Return (X, Y) of the center of cell containing provided text 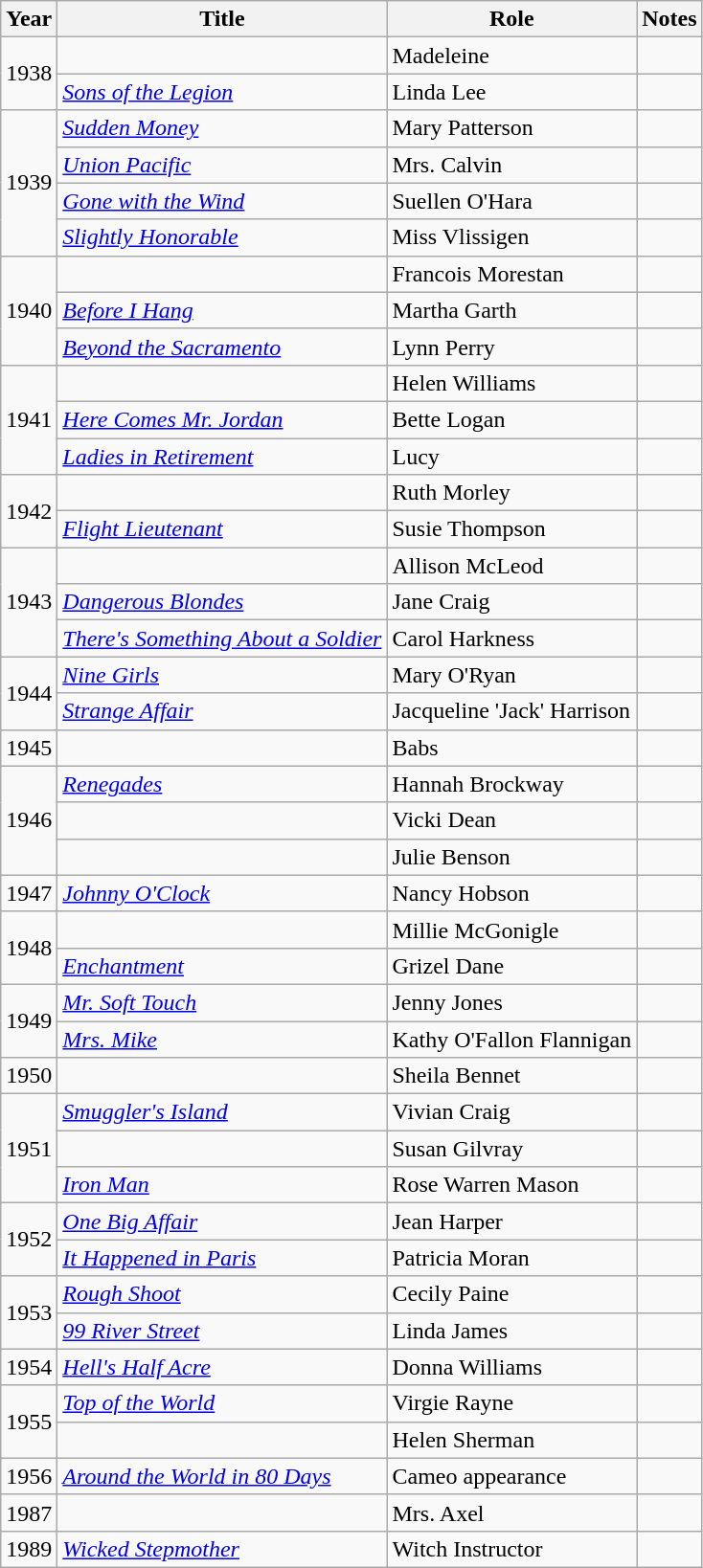
Jenny Jones (511, 1002)
Hannah Brockway (511, 784)
It Happened in Paris (222, 1258)
Smuggler's Island (222, 1112)
Notes (669, 19)
Renegades (222, 784)
1942 (29, 511)
Rough Shoot (222, 1294)
Dangerous Blondes (222, 602)
Title (222, 19)
Before I Hang (222, 310)
Vicki Dean (511, 820)
1951 (29, 1149)
1943 (29, 602)
Jane Craig (511, 602)
Nine Girls (222, 675)
Helen Sherman (511, 1440)
Flight Lieutenant (222, 529)
Suellen O'Hara (511, 201)
1989 (29, 1549)
Helen Williams (511, 383)
Babs (511, 748)
Linda James (511, 1331)
Bette Logan (511, 419)
1987 (29, 1512)
1949 (29, 1020)
Hell's Half Acre (222, 1367)
1955 (29, 1422)
1954 (29, 1367)
Linda Lee (511, 92)
Cecily Paine (511, 1294)
Ruth Morley (511, 493)
99 River Street (222, 1331)
1941 (29, 419)
1945 (29, 748)
1939 (29, 183)
Mrs. Mike (222, 1039)
Lynn Perry (511, 347)
Gone with the Wind (222, 201)
Around the World in 80 Days (222, 1476)
1950 (29, 1076)
Virgie Rayne (511, 1403)
Wicked Stepmother (222, 1549)
Jacqueline 'Jack' Harrison (511, 711)
Sheila Bennet (511, 1076)
Slightly Honorable (222, 237)
1947 (29, 893)
Beyond the Sacramento (222, 347)
1938 (29, 74)
1940 (29, 310)
Johnny O'Clock (222, 893)
1946 (29, 820)
1944 (29, 693)
1956 (29, 1476)
Top of the World (222, 1403)
Miss Vlissigen (511, 237)
1952 (29, 1240)
Role (511, 19)
1953 (29, 1312)
Mrs. Axel (511, 1512)
Vivian Craig (511, 1112)
Mary O'Ryan (511, 675)
Strange Affair (222, 711)
Nancy Hobson (511, 893)
Here Comes Mr. Jordan (222, 419)
Witch Instructor (511, 1549)
Madeleine (511, 56)
There's Something About a Soldier (222, 638)
Mary Patterson (511, 128)
One Big Affair (222, 1221)
Sudden Money (222, 128)
Millie McGonigle (511, 930)
Julie Benson (511, 857)
Union Pacific (222, 165)
Rose Warren Mason (511, 1185)
Mr. Soft Touch (222, 1002)
1948 (29, 948)
Jean Harper (511, 1221)
Year (29, 19)
Francois Morestan (511, 274)
Kathy O'Fallon Flannigan (511, 1039)
Lucy (511, 457)
Susie Thompson (511, 529)
Patricia Moran (511, 1258)
Mrs. Calvin (511, 165)
Sons of the Legion (222, 92)
Grizel Dane (511, 966)
Susan Gilvray (511, 1149)
Carol Harkness (511, 638)
Donna Williams (511, 1367)
Allison McLeod (511, 566)
Iron Man (222, 1185)
Enchantment (222, 966)
Martha Garth (511, 310)
Cameo appearance (511, 1476)
Ladies in Retirement (222, 457)
